Detect which cell encompasses the target text, then output its [x, y] center coordinate. 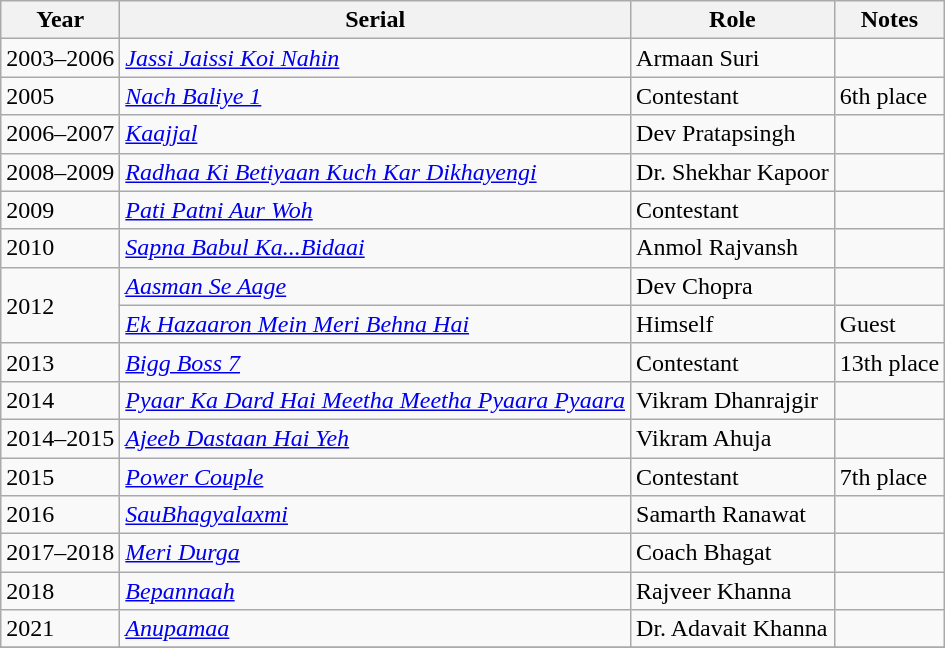
Dev Pratapsingh [733, 134]
2009 [60, 210]
Aasman Se Aage [376, 286]
2016 [60, 515]
Year [60, 20]
Ek Hazaaron Mein Meri Behna Hai [376, 324]
13th place [889, 362]
Pyaar Ka Dard Hai Meetha Meetha Pyaara Pyaara [376, 400]
Himself [733, 324]
Armaan Suri [733, 58]
Anmol Rajvansh [733, 248]
Vikram Dhanrajgir [733, 400]
Dr. Shekhar Kapoor [733, 172]
Dr. Adavait Khanna [733, 629]
Bigg Boss 7 [376, 362]
Ajeeb Dastaan Hai Yeh [376, 438]
7th place [889, 477]
2008–2009 [60, 172]
Guest [889, 324]
2018 [60, 591]
2014–2015 [60, 438]
Bepannaah [376, 591]
SauBhagyalaxmi [376, 515]
Role [733, 20]
2013 [60, 362]
2010 [60, 248]
Nach Baliye 1 [376, 96]
2021 [60, 629]
2012 [60, 305]
Pati Patni Aur Woh [376, 210]
Radhaa Ki Betiyaan Kuch Kar Dikhayengi [376, 172]
Vikram Ahuja [733, 438]
Jassi Jaissi Koi Nahin [376, 58]
2005 [60, 96]
Dev Chopra [733, 286]
Notes [889, 20]
Samarth Ranawat [733, 515]
Meri Durga [376, 553]
2017–2018 [60, 553]
6th place [889, 96]
Anupamaa [376, 629]
2003–2006 [60, 58]
Kaajjal [376, 134]
Rajveer Khanna [733, 591]
Coach Bhagat [733, 553]
Serial [376, 20]
2006–2007 [60, 134]
Power Couple [376, 477]
Sapna Babul Ka...Bidaai [376, 248]
2014 [60, 400]
2015 [60, 477]
